Capture the cell that displays the provided text and extract its (X, Y) central coordinate. 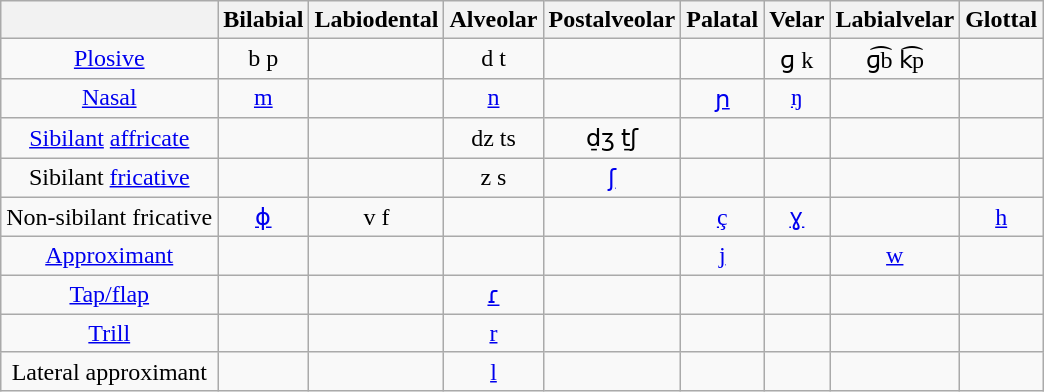
Sibilant affricate (110, 138)
Labialvelar (895, 20)
Postalveolar (612, 20)
m (264, 98)
Nasal (110, 98)
Alveolar (494, 20)
b p (264, 59)
ɡ͡b k͡p (895, 59)
d t (494, 59)
w (895, 256)
z s (494, 178)
Trill (110, 333)
Labiodental (376, 20)
ɸ (264, 217)
ʃ (612, 178)
dz ts (494, 138)
Non-sibilant fricative (110, 217)
n (494, 98)
r (494, 333)
Approximant (110, 256)
ç (722, 217)
ɾ (494, 295)
h (1002, 217)
ɣ (797, 217)
Velar (797, 20)
Glottal (1002, 20)
ɲ (722, 98)
Plosive (110, 59)
Bilabial (264, 20)
ɡ k (797, 59)
v f (376, 217)
Lateral approximant (110, 371)
Sibilant fricative (110, 178)
ŋ (797, 98)
l (494, 371)
Tap/flap (110, 295)
Palatal (722, 20)
j (722, 256)
d̠ʒ t̠ʃ (612, 138)
